Capture the cell that displays the provided text and extract its [x, y] central coordinate. 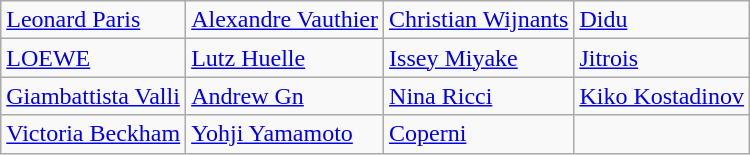
Alexandre Vauthier [285, 20]
Victoria Beckham [94, 134]
Yohji Yamamoto [285, 134]
Giambattista Valli [94, 96]
Jitrois [662, 58]
Issey Miyake [479, 58]
LOEWE [94, 58]
Leonard Paris [94, 20]
Andrew Gn [285, 96]
Didu [662, 20]
Coperni [479, 134]
Lutz Huelle [285, 58]
Kiko Kostadinov [662, 96]
Nina Ricci [479, 96]
Christian Wijnants [479, 20]
